Scan for the cell matching the given text and deliver its (x, y) coordinate at center. 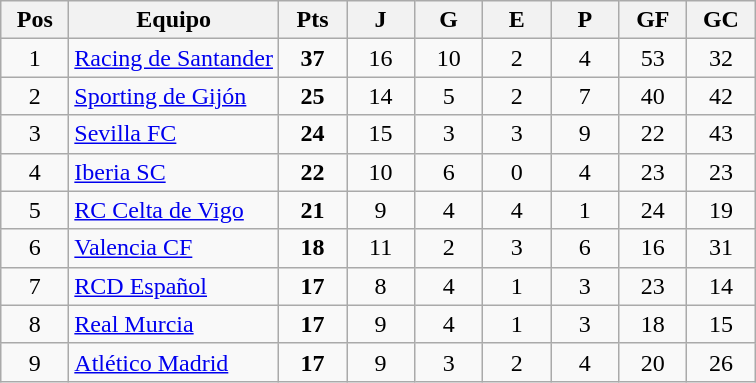
G (449, 20)
21 (312, 210)
E (517, 20)
Atlético Madrid (174, 362)
40 (653, 96)
0 (517, 172)
31 (721, 248)
GF (653, 20)
25 (312, 96)
19 (721, 210)
20 (653, 362)
Real Murcia (174, 324)
RCD Español (174, 286)
37 (312, 58)
Iberia SC (174, 172)
32 (721, 58)
Pts (312, 20)
Equipo (174, 20)
42 (721, 96)
Valencia CF (174, 248)
Pos (35, 20)
53 (653, 58)
RC Celta de Vigo (174, 210)
Sevilla FC (174, 134)
P (585, 20)
GC (721, 20)
43 (721, 134)
Racing de Santander (174, 58)
11 (381, 248)
J (381, 20)
26 (721, 362)
Sporting de Gijón (174, 96)
